Identify which cell holds the provided text, then report its (X, Y) central coordinate. 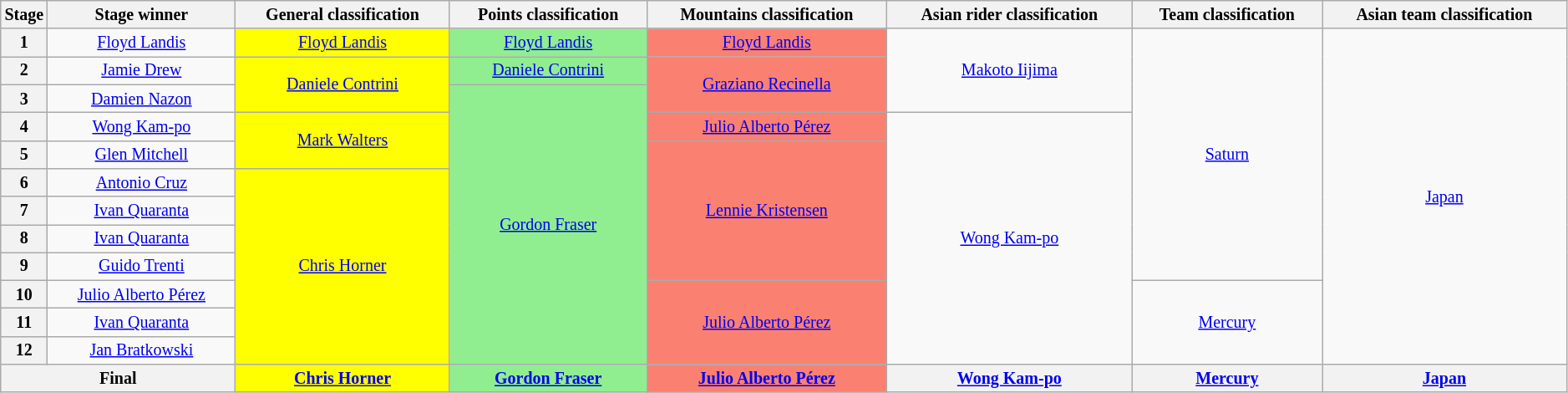
1 (24, 43)
Graziano Recinella (767, 85)
6 (24, 182)
12 (24, 351)
General classification (343, 15)
Makoto Iijima (1010, 71)
Glen Mitchell (142, 154)
Final (119, 378)
Asian team classification (1445, 15)
11 (24, 323)
Points classification (548, 15)
8 (24, 239)
Antonio Cruz (142, 182)
Damien Nazon (142, 99)
Lennie Kristensen (767, 211)
Mountains classification (767, 15)
10 (24, 294)
Jamie Drew (142, 70)
Guido Trenti (142, 266)
9 (24, 266)
5 (24, 154)
Saturn (1226, 156)
7 (24, 211)
Mark Walters (343, 140)
2 (24, 70)
Stage winner (142, 15)
4 (24, 127)
Team classification (1226, 15)
Asian rider classification (1010, 15)
3 (24, 99)
Jan Bratkowski (142, 351)
Stage (24, 15)
